Return [X, Y] of the center of cell containing provided text 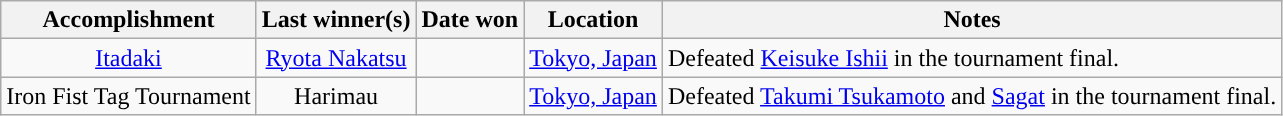
Defeated Takumi Tsukamoto and Sagat in the tournament final. [972, 96]
Ryota Nakatsu [336, 58]
Date won [470, 20]
Iron Fist Tag Tournament [128, 96]
Last winner(s) [336, 20]
Location [594, 20]
Notes [972, 20]
Harimau [336, 96]
Defeated Keisuke Ishii in the tournament final. [972, 58]
Itadaki [128, 58]
Accomplishment [128, 20]
